From the cell containing the given text, extract its center point as (X, Y) coordinate. 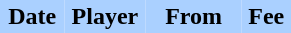
Fee (266, 16)
Date (32, 16)
From (194, 16)
Player (106, 16)
